Output the (x, y) coordinate of the center of the cell containing the given text.  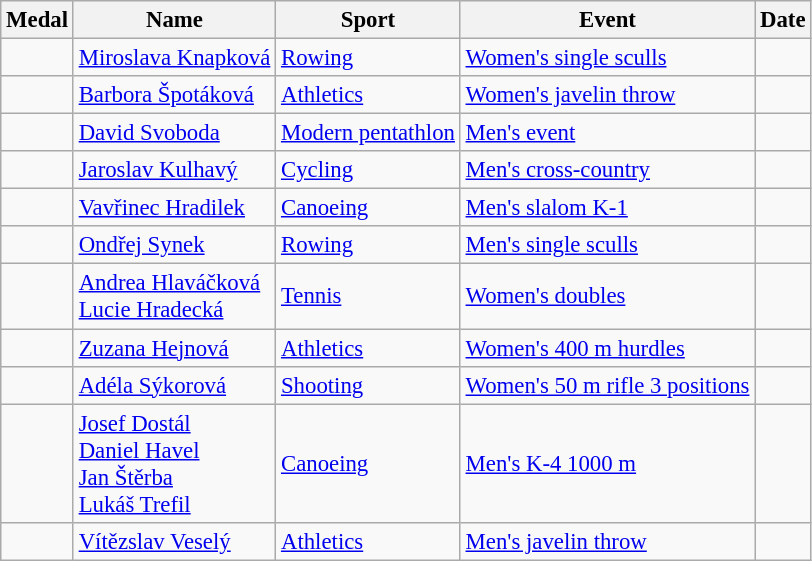
Men's event (607, 133)
Name (174, 20)
Sport (368, 20)
Modern pentathlon (368, 133)
Josef DostálDaniel HavelJan ŠtěrbaLukáš Trefil (174, 464)
Men's K-4 1000 m (607, 464)
Women's 50 m rifle 3 positions (607, 385)
Vavřinec Hradilek (174, 208)
David Svoboda (174, 133)
Men's single sculls (607, 245)
Women's 400 m hurdles (607, 348)
Zuzana Hejnová (174, 348)
Men's cross-country (607, 170)
Adéla Sýkorová (174, 385)
Men's javelin throw (607, 541)
Women's javelin throw (607, 95)
Cycling (368, 170)
Date (783, 20)
Barbora Špotáková (174, 95)
Men's slalom K-1 (607, 208)
Medal (38, 20)
Shooting (368, 385)
Vítězslav Veselý (174, 541)
Women's doubles (607, 296)
Ondřej Synek (174, 245)
Women's single sculls (607, 58)
Event (607, 20)
Andrea Hlaváčková Lucie Hradecká (174, 296)
Tennis (368, 296)
Miroslava Knapková (174, 58)
Jaroslav Kulhavý (174, 170)
